Detect which cell encompasses the target text, then output its [x, y] center coordinate. 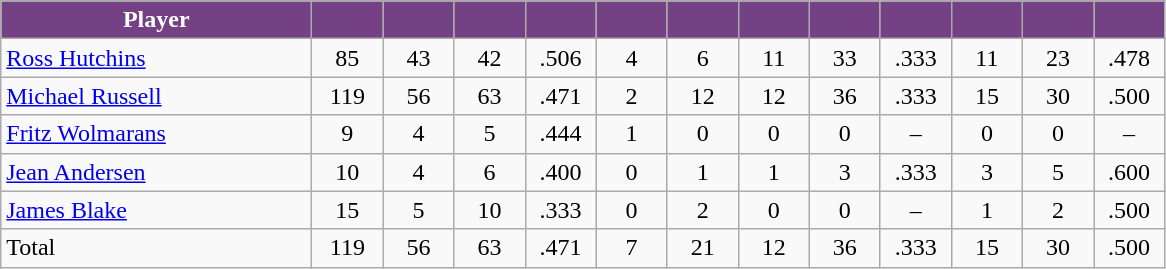
Player [156, 20]
.600 [1130, 172]
Fritz Wolmarans [156, 134]
7 [632, 248]
Michael Russell [156, 96]
23 [1058, 58]
Jean Andersen [156, 172]
33 [844, 58]
.400 [560, 172]
.478 [1130, 58]
Ross Hutchins [156, 58]
43 [418, 58]
21 [702, 248]
9 [348, 134]
.444 [560, 134]
James Blake [156, 210]
.506 [560, 58]
Total [156, 248]
85 [348, 58]
42 [490, 58]
